Return the [X, Y] coordinate for the center point of the cell that contains the specified text.  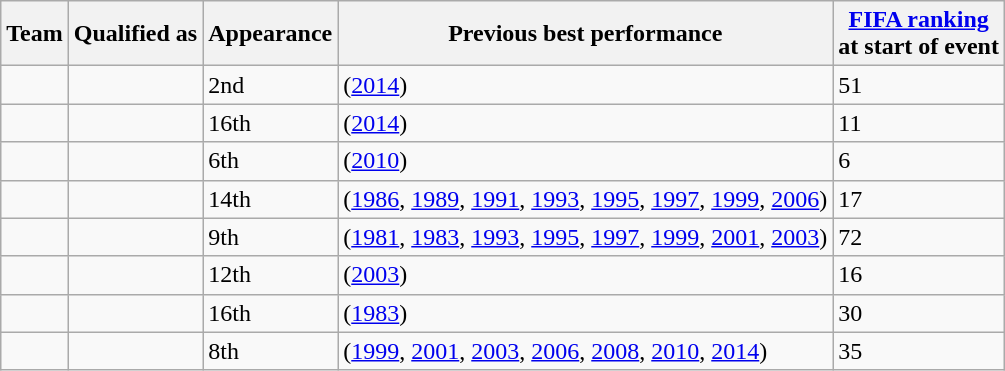
Qualified as [135, 34]
6 [919, 161]
(1981, 1983, 1993, 1995, 1997, 1999, 2001, 2003) [586, 237]
30 [919, 313]
9th [270, 237]
Previous best performance [586, 34]
(1986, 1989, 1991, 1993, 1995, 1997, 1999, 2006) [586, 199]
11 [919, 123]
FIFA rankingat start of event [919, 34]
72 [919, 237]
Team [35, 34]
6th [270, 161]
2nd [270, 85]
16 [919, 275]
51 [919, 85]
35 [919, 351]
8th [270, 351]
(1999, 2001, 2003, 2006, 2008, 2010, 2014) [586, 351]
(2003) [586, 275]
Appearance [270, 34]
17 [919, 199]
(2010) [586, 161]
(1983) [586, 313]
12th [270, 275]
14th [270, 199]
